Output the [X, Y] coordinate of the center of the cell containing the given text.  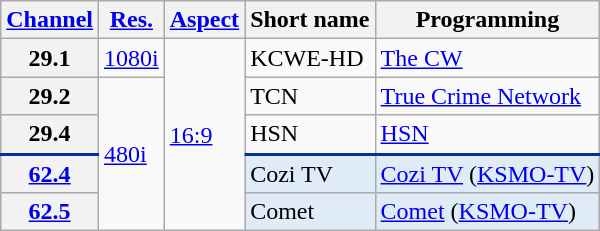
Short name [310, 20]
Programming [488, 20]
480i [132, 154]
Channel [50, 20]
Comet [310, 212]
Cozi TV [310, 174]
62.4 [50, 174]
62.5 [50, 212]
1080i [132, 58]
29.1 [50, 58]
The CW [488, 58]
16:9 [204, 135]
TCN [310, 96]
Cozi TV (KSMO-TV) [488, 174]
True Crime Network [488, 96]
Res. [132, 20]
29.4 [50, 134]
Aspect [204, 20]
29.2 [50, 96]
KCWE-HD [310, 58]
Comet (KSMO-TV) [488, 212]
